Detect which cell encompasses the target text, then output its (x, y) center coordinate. 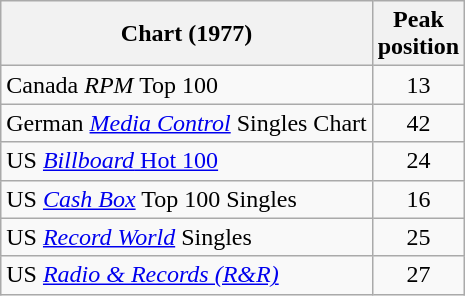
German Media Control Singles Chart (186, 123)
24 (418, 161)
42 (418, 123)
US Billboard Hot 100 (186, 161)
27 (418, 275)
Canada RPM Top 100 (186, 85)
US Record World Singles (186, 237)
13 (418, 85)
US Cash Box Top 100 Singles (186, 199)
16 (418, 199)
Peakposition (418, 34)
US Radio & Records (R&R) (186, 275)
Chart (1977) (186, 34)
25 (418, 237)
